Search for the cell housing the specified text and yield its [X, Y] center coordinate. 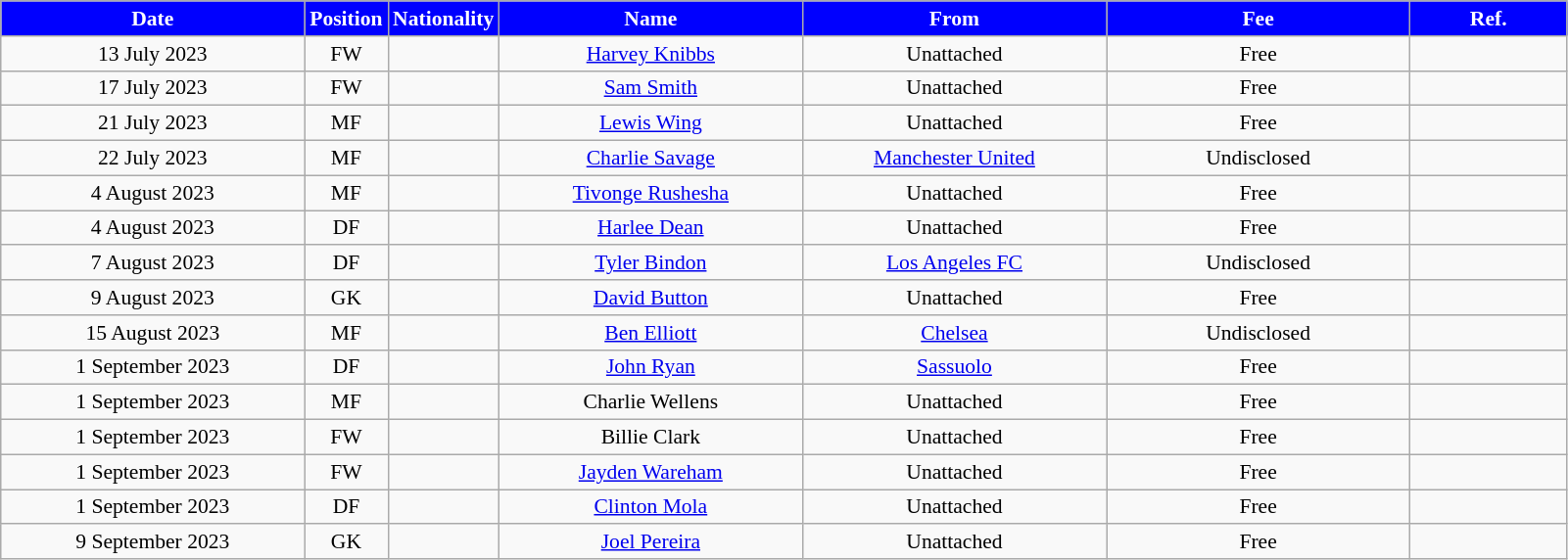
Tivonge Rushesha [650, 193]
Sam Smith [650, 88]
Charlie Savage [650, 159]
Clinton Mola [650, 507]
From [954, 19]
David Button [650, 298]
Los Angeles FC [954, 263]
22 July 2023 [153, 159]
Tyler Bindon [650, 263]
7 August 2023 [153, 263]
21 July 2023 [153, 123]
Date [153, 19]
John Ryan [650, 367]
13 July 2023 [153, 54]
Harlee Dean [650, 228]
Fee [1259, 19]
Lewis Wing [650, 123]
Nationality [443, 19]
17 July 2023 [153, 88]
Chelsea [954, 333]
Name [650, 19]
Position [347, 19]
Ref. [1489, 19]
15 August 2023 [153, 333]
Ben Elliott [650, 333]
Jayden Wareham [650, 472]
Charlie Wellens [650, 402]
9 August 2023 [153, 298]
Harvey Knibbs [650, 54]
Joel Pereira [650, 542]
Manchester United [954, 159]
Sassuolo [954, 367]
9 September 2023 [153, 542]
Billie Clark [650, 438]
